Provide the [X, Y] coordinate of the cell's center where the given text is located.  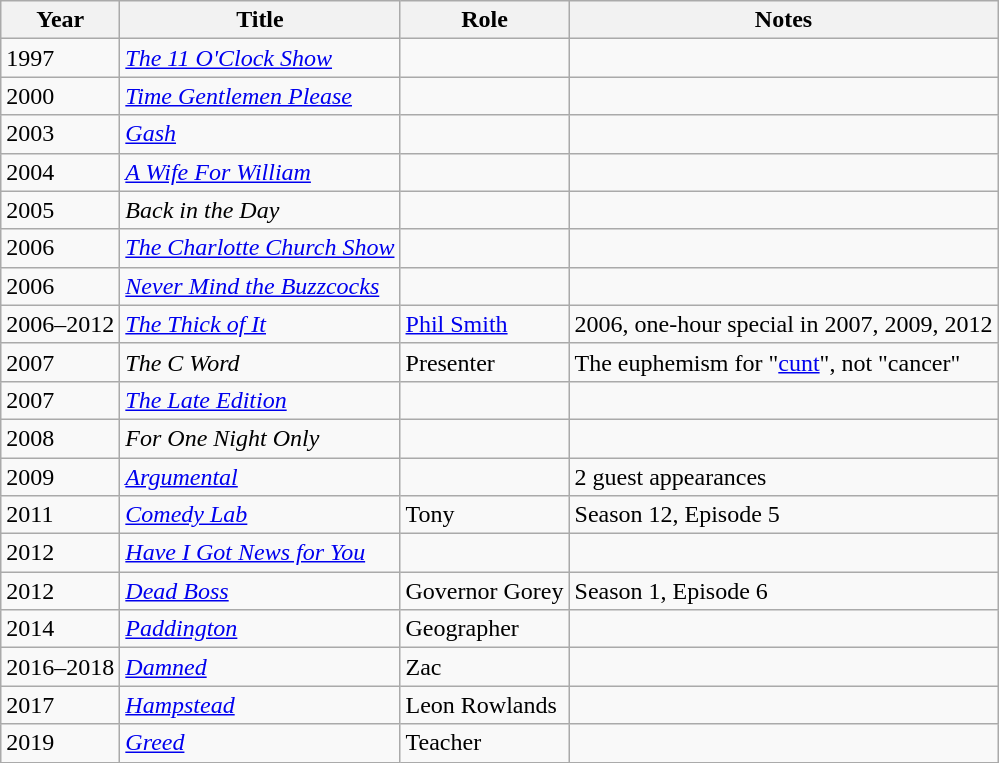
Zac [484, 667]
Year [60, 20]
2003 [60, 134]
Comedy Lab [260, 515]
For One Night Only [260, 438]
Title [260, 20]
Presenter [484, 362]
A Wife For William [260, 172]
The euphemism for "cunt", not "cancer" [784, 362]
2 guest appearances [784, 477]
Tony [484, 515]
The Late Edition [260, 400]
Greed [260, 743]
Season 12, Episode 5 [784, 515]
The Charlotte Church Show [260, 248]
2014 [60, 629]
The C Word [260, 362]
2006, one-hour special in 2007, 2009, 2012 [784, 324]
Damned [260, 667]
The 11 O'Clock Show [260, 58]
Leon Rowlands [484, 705]
1997 [60, 58]
2016–2018 [60, 667]
Time Gentlemen Please [260, 96]
Role [484, 20]
2011 [60, 515]
Hampstead [260, 705]
Teacher [484, 743]
Gash [260, 134]
Dead Boss [260, 591]
Have I Got News for You [260, 553]
Back in the Day [260, 210]
2009 [60, 477]
Phil Smith [484, 324]
Never Mind the Buzzcocks [260, 286]
2008 [60, 438]
2006–2012 [60, 324]
Paddington [260, 629]
2000 [60, 96]
2019 [60, 743]
Geographer [484, 629]
2005 [60, 210]
Governor Gorey [484, 591]
2017 [60, 705]
2004 [60, 172]
The Thick of It [260, 324]
Argumental [260, 477]
Notes [784, 20]
Season 1, Episode 6 [784, 591]
